Search for the cell housing the specified text and yield its [X, Y] center coordinate. 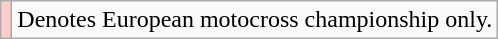
Denotes European motocross championship only. [255, 20]
